Provide the (x, y) coordinate of the cell's center where the given text is located.  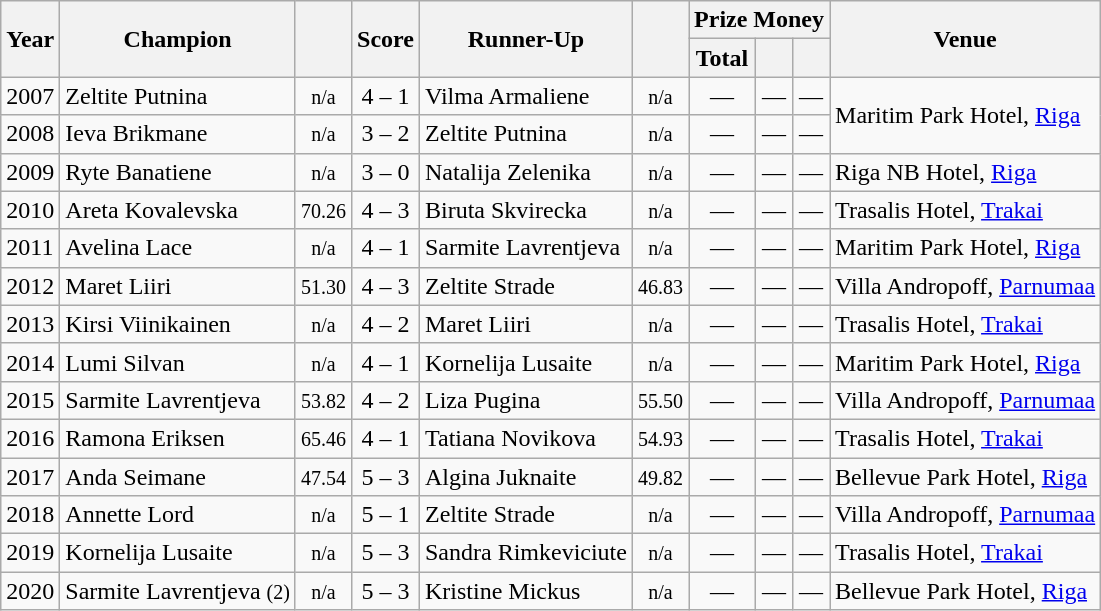
Sandra Rimkeviciute (526, 553)
65.46 (323, 438)
Score (386, 39)
Areta Kovalevska (178, 210)
Liza Pugina (526, 400)
2010 (30, 210)
Biruta Skvirecka (526, 210)
Ramona Eriksen (178, 438)
49.82 (660, 477)
2007 (30, 96)
Algina Juknaite (526, 477)
Ieva Brikmane (178, 134)
Kirsi Viinikainen (178, 324)
2011 (30, 248)
Riga NB Hotel, Riga (966, 172)
2016 (30, 438)
46.83 (660, 286)
53.82 (323, 400)
Champion (178, 39)
2017 (30, 477)
70.26 (323, 210)
Venue (966, 39)
51.30 (323, 286)
Ryte Banatiene (178, 172)
Kristine Mickus (526, 591)
Prize Money (760, 20)
Anda Seimane (178, 477)
47.54 (323, 477)
Avelina Lace (178, 248)
Annette Lord (178, 515)
54.93 (660, 438)
Tatiana Novikova (526, 438)
Natalija Zelenika (526, 172)
Runner-Up (526, 39)
5 – 1 (386, 515)
3 – 2 (386, 134)
Vilma Armaliene (526, 96)
Year (30, 39)
Lumi Silvan (178, 362)
2012 (30, 286)
2020 (30, 591)
2019 (30, 553)
2018 (30, 515)
3 – 0 (386, 172)
Sarmite Lavrentjeva (2) (178, 591)
2014 (30, 362)
2008 (30, 134)
2009 (30, 172)
55.50 (660, 400)
Total (722, 58)
2013 (30, 324)
2015 (30, 400)
